Locate the cell with the specified text and output its (x, y) center coordinate. 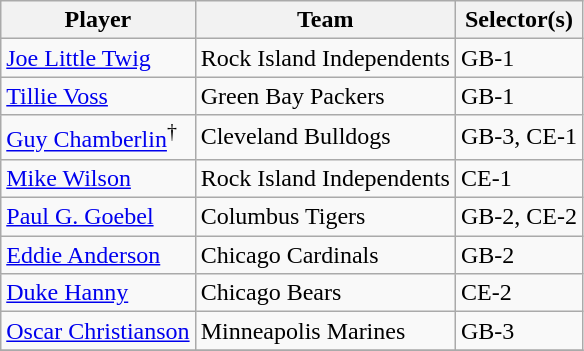
Cleveland Bulldogs (325, 138)
GB-3 (518, 331)
CE-2 (518, 293)
Team (325, 20)
Duke Hanny (98, 293)
Minneapolis Marines (325, 331)
GB-2, CE-2 (518, 217)
Oscar Christianson (98, 331)
Mike Wilson (98, 178)
Green Bay Packers (325, 96)
Columbus Tigers (325, 217)
GB-3, CE-1 (518, 138)
GB-2 (518, 255)
Selector(s) (518, 20)
Player (98, 20)
Joe Little Twig (98, 58)
Chicago Bears (325, 293)
Paul G. Goebel (98, 217)
Chicago Cardinals (325, 255)
CE-1 (518, 178)
Guy Chamberlin† (98, 138)
Eddie Anderson (98, 255)
Tillie Voss (98, 96)
